Determine the (X, Y) coordinate at the center of the cell enclosing the given text.  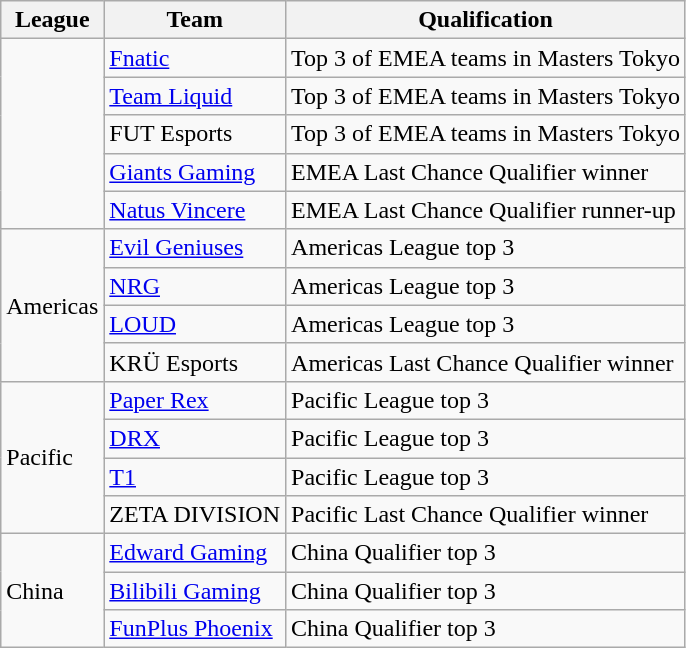
KRÜ Esports (195, 362)
LOUD (195, 324)
Edward Gaming (195, 553)
Fnatic (195, 58)
Pacific (52, 457)
EMEA Last Chance Qualifier runner-up (486, 210)
China (52, 591)
EMEA Last Chance Qualifier winner (486, 172)
League (52, 20)
Americas Last Chance Qualifier winner (486, 362)
DRX (195, 438)
T1 (195, 477)
FUT Esports (195, 134)
Paper Rex (195, 400)
FunPlus Phoenix (195, 629)
Bilibili Gaming (195, 591)
Natus Vincere (195, 210)
Pacific Last Chance Qualifier winner (486, 515)
Team (195, 20)
Americas (52, 305)
NRG (195, 286)
Qualification (486, 20)
Giants Gaming (195, 172)
Evil Geniuses (195, 248)
Team Liquid (195, 96)
ZETA DIVISION (195, 515)
